Find where the given text appears and provide that cell's center as [x, y] coordinate. 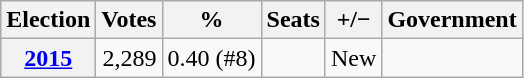
Government [452, 20]
Election [48, 20]
2,289 [129, 58]
0.40 (#8) [212, 58]
% [212, 20]
Votes [129, 20]
+/− [353, 20]
Seats [293, 20]
2015 [48, 58]
New [353, 58]
